Pinpoint the cell where the given text exists, returning its [X, Y] midpoint coordinate. 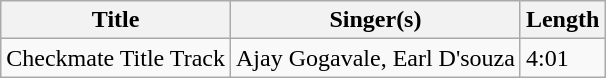
4:01 [562, 58]
Title [116, 20]
Singer(s) [375, 20]
Length [562, 20]
Ajay Gogavale, Earl D'souza [375, 58]
Checkmate Title Track [116, 58]
